From the cell containing the given text, extract its center point as (X, Y) coordinate. 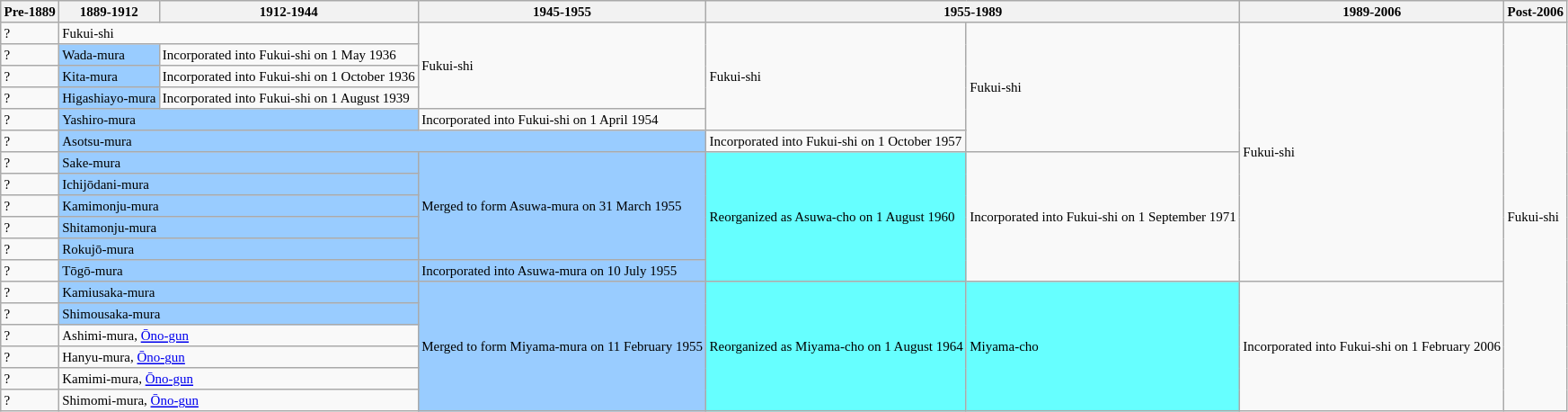
Shitamonju-mura (238, 228)
Pre-1889 (31, 12)
1889-1912 (109, 12)
1989-2006 (1372, 12)
Shimousaka-mura (238, 314)
Post-2006 (1536, 12)
Asotsu-mura (382, 141)
Kamiusaka-mura (238, 292)
Incorporated into Fukui-shi on 1 October 1957 (837, 141)
Merged to form Miyama-mura on 11 February 1955 (562, 346)
Yashiro-mura (238, 120)
Shimomi-mura, Ōno-gun (238, 400)
Wada-mura (109, 55)
Ashimi-mura, Ōno-gun (238, 336)
1945-1955 (562, 12)
1955-1989 (973, 12)
Kamimonju-mura (238, 206)
Rokujō-mura (238, 249)
1912-1944 (288, 12)
Incorporated into Fukui-shi on 1 May 1936 (288, 55)
Incorporated into Fukui-shi on 1 February 2006 (1372, 346)
Hanyu-mura, Ōno-gun (238, 357)
Merged to form Asuwa-mura on 31 March 1955 (562, 206)
Kamimi-mura, Ōno-gun (238, 379)
Higashiayo-mura (109, 98)
Reorganized as Asuwa-cho on 1 August 1960 (837, 217)
Incorporated into Fukui-shi on 1 August 1939 (288, 98)
Reorganized as Miyama-cho on 1 August 1964 (837, 346)
Tōgō-mura (238, 271)
Incorporated into Fukui-shi on 1 October 1936 (288, 76)
Kita-mura (109, 76)
Ichijōdani-mura (238, 184)
Incorporated into Asuwa-mura on 10 July 1955 (562, 271)
Miyama-cho (1103, 346)
Incorporated into Fukui-shi on 1 September 1971 (1103, 217)
Incorporated into Fukui-shi on 1 April 1954 (562, 120)
Sake-mura (238, 163)
